Detect which cell encompasses the target text, then output its (x, y) center coordinate. 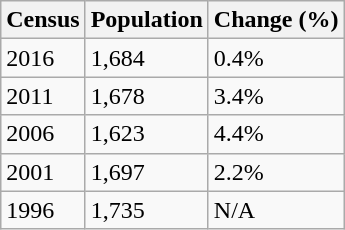
2001 (43, 172)
Census (43, 20)
1,697 (146, 172)
2.2% (276, 172)
4.4% (276, 134)
Change (%) (276, 20)
2011 (43, 96)
N/A (276, 210)
1996 (43, 210)
0.4% (276, 58)
2006 (43, 134)
Population (146, 20)
1,684 (146, 58)
2016 (43, 58)
3.4% (276, 96)
1,623 (146, 134)
1,678 (146, 96)
1,735 (146, 210)
